Return (x, y) of the center of cell containing provided text 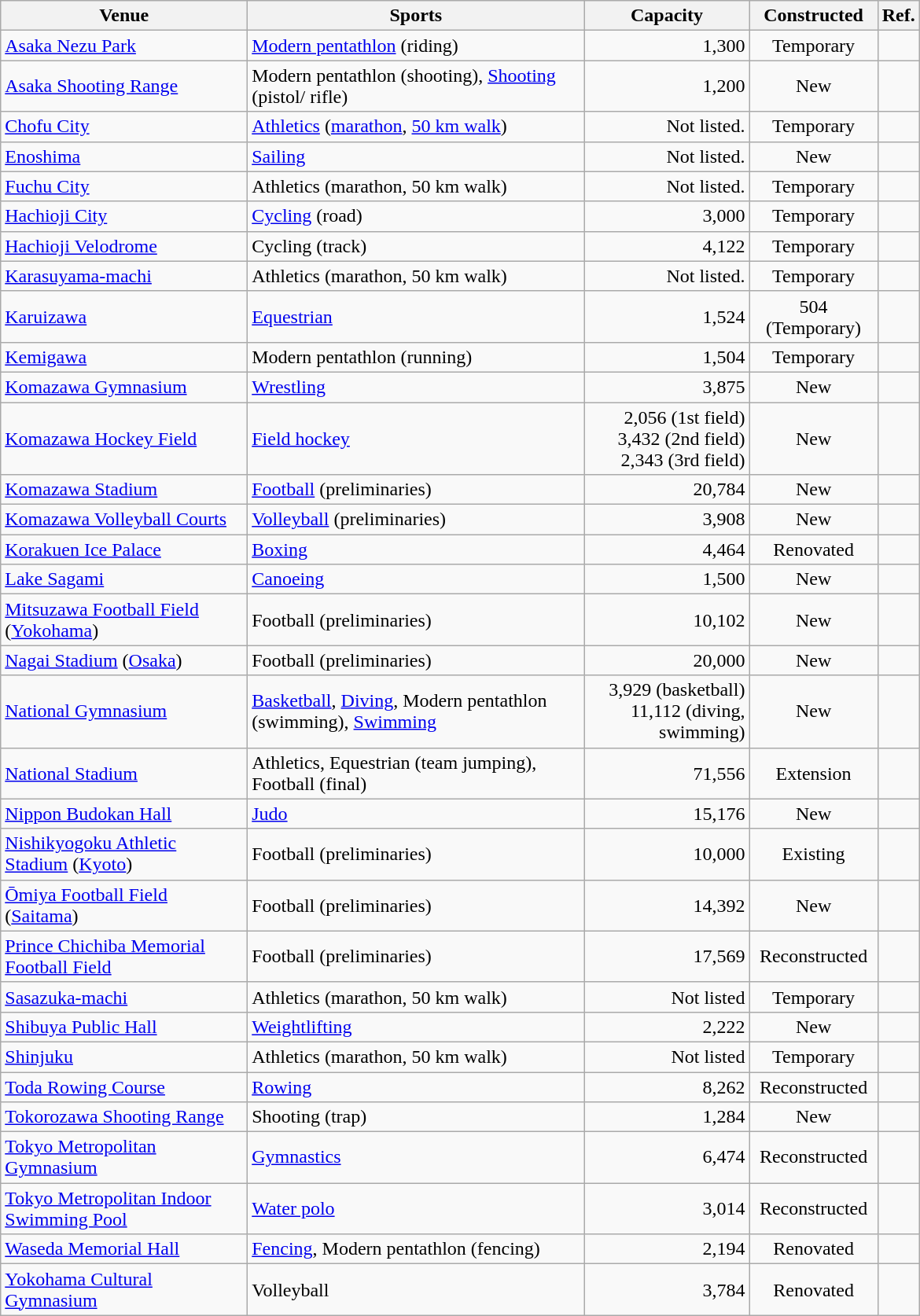
Modern pentathlon (running) (416, 357)
20,784 (667, 490)
Yokohama Cultural Gymnasium (124, 1289)
2,194 (667, 1249)
14,392 (667, 906)
Volleyball (preliminaries) (416, 520)
Hachioji City (124, 216)
Nishikyogoku Athletic Stadium (Kyoto) (124, 854)
3,000 (667, 216)
504 (Temporary) (813, 316)
Sailing (416, 156)
Mitsuzawa Football Field (Yokohama) (124, 619)
Cycling (road) (416, 216)
Ōmiya Football Field (Saitama) (124, 906)
Sasazuka-machi (124, 997)
4,464 (667, 550)
1,300 (667, 46)
10,000 (667, 854)
Boxing (416, 550)
Karasuyama-machi (124, 276)
Field hockey (416, 439)
3,875 (667, 387)
1,200 (667, 86)
6,474 (667, 1157)
Waseda Memorial Hall (124, 1249)
Gymnastics (416, 1157)
Tokyo Metropolitan Gymnasium (124, 1157)
71,556 (667, 774)
Water polo (416, 1209)
Shooting (trap) (416, 1117)
Shinjuku (124, 1057)
Kemigawa (124, 357)
1,500 (667, 579)
Asaka Shooting Range (124, 86)
Tokorozawa Shooting Range (124, 1117)
Prince Chichiba Memorial Football Field (124, 956)
Athletics, Equestrian (team jumping), Football (final) (416, 774)
Nippon Budokan Hall (124, 814)
2,222 (667, 1027)
Modern pentathlon (riding) (416, 46)
Basketball, Diving, Modern pentathlon (swimming), Swimming (416, 711)
3,908 (667, 520)
Komazawa Stadium (124, 490)
Cycling (track) (416, 246)
Extension (813, 774)
Fuchu City (124, 186)
Korakuen Ice Palace (124, 550)
Canoeing (416, 579)
10,102 (667, 619)
National Stadium (124, 774)
Modern pentathlon (shooting), Shooting (pistol/ rifle) (416, 86)
Rowing (416, 1087)
Venue (124, 16)
1,284 (667, 1117)
Equestrian (416, 316)
Chofu City (124, 127)
Enoshima (124, 156)
Komazawa Hockey Field (124, 439)
Karuizawa (124, 316)
8,262 (667, 1087)
Komazawa Gymnasium (124, 387)
20,000 (667, 660)
Nagai Stadium (Osaka) (124, 660)
15,176 (667, 814)
4,122 (667, 246)
3,784 (667, 1289)
Komazawa Volleyball Courts (124, 520)
Toda Rowing Course (124, 1087)
Capacity (667, 16)
Shibuya Public Hall (124, 1027)
Fencing, Modern pentathlon (fencing) (416, 1249)
National Gymnasium (124, 711)
Volleyball (416, 1289)
3,014 (667, 1209)
1,504 (667, 357)
Existing (813, 854)
Sports (416, 16)
3,929 (basketball)11,112 (diving, swimming) (667, 711)
Asaka Nezu Park (124, 46)
17,569 (667, 956)
2,056 (1st field)3,432 (2nd field)2,343 (3rd field) (667, 439)
Ref. (898, 16)
Tokyo Metropolitan Indoor Swimming Pool (124, 1209)
1,524 (667, 316)
Judo (416, 814)
Wrestling (416, 387)
Lake Sagami (124, 579)
Hachioji Velodrome (124, 246)
Constructed (813, 16)
Weightlifting (416, 1027)
